Find where the given text appears and provide that cell's center as (x, y) coordinate. 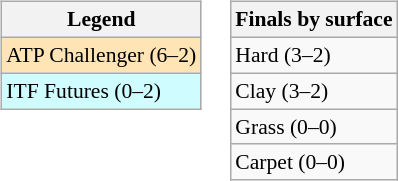
ITF Futures (0–2) (101, 91)
Legend (101, 20)
ATP Challenger (6–2) (101, 55)
Grass (0–0) (314, 127)
Finals by surface (314, 20)
Clay (3–2) (314, 91)
Carpet (0–0) (314, 162)
Hard (3–2) (314, 55)
